Search for the cell housing the specified text and yield its [x, y] center coordinate. 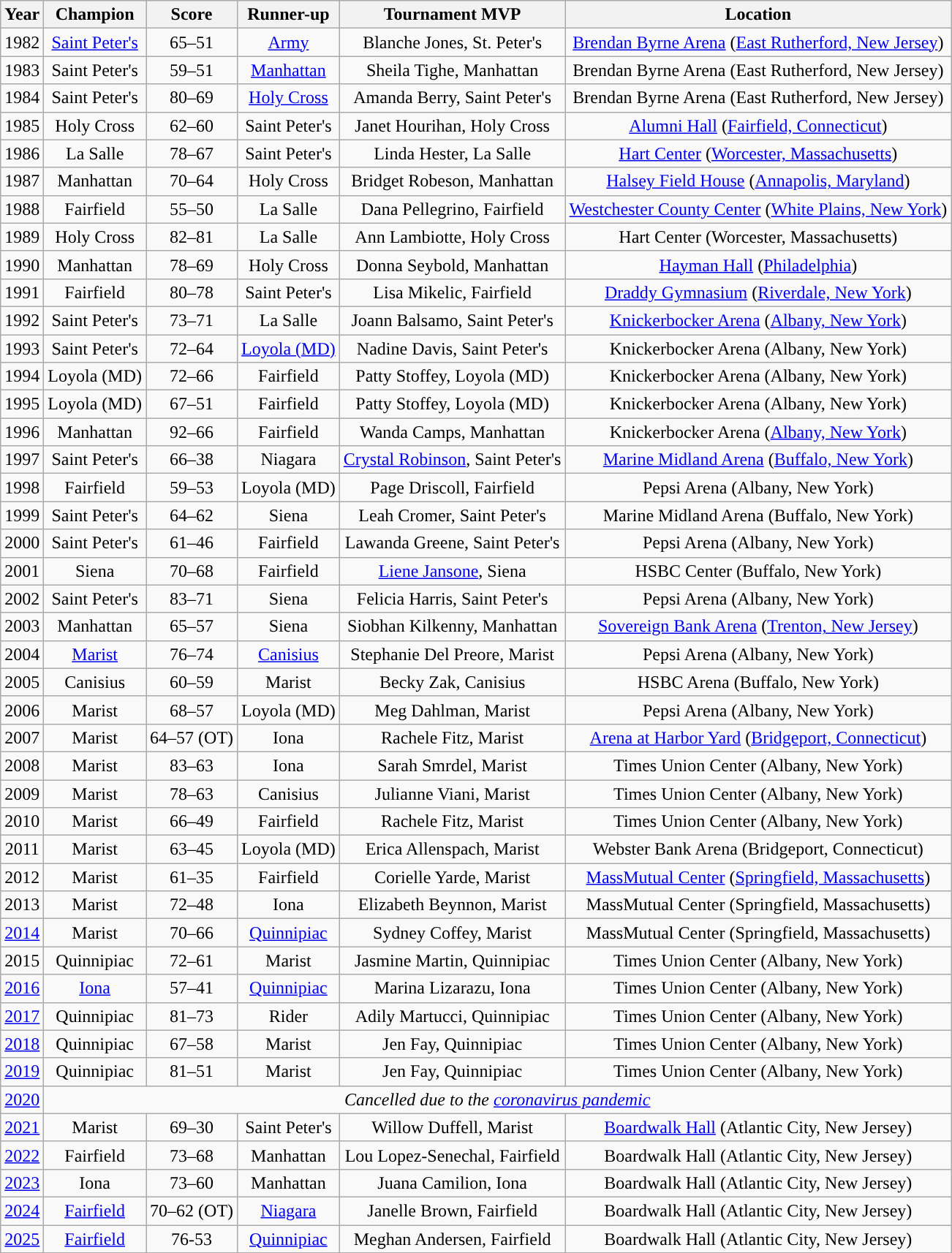
1997 [22, 460]
Sheila Tighe, Manhattan [452, 70]
Ann Lambiotte, Holy Cross [452, 237]
83–71 [192, 599]
73–60 [192, 1183]
Page Driscoll, Fairfield [452, 488]
81–51 [192, 1072]
2007 [22, 738]
1989 [22, 237]
72–48 [192, 905]
1982 [22, 42]
1992 [22, 320]
Meg Dahlman, Marist [452, 710]
Arena at Harbor Yard (Bridgeport, Connecticut) [758, 738]
Amanda Berry, Saint Peter's [452, 98]
Army [289, 42]
Tournament MVP [452, 15]
Halsey Field House (Annapolis, Maryland) [758, 181]
2002 [22, 599]
1988 [22, 209]
1999 [22, 515]
2022 [22, 1155]
78–69 [192, 265]
1990 [22, 265]
78–67 [192, 154]
Cancelled due to the coronavirus pandemic [497, 1099]
Lou Lopez-Senechal, Fairfield [452, 1155]
Janelle Brown, Fairfield [452, 1211]
69–30 [192, 1127]
Champion [95, 15]
Meghan Andersen, Fairfield [452, 1239]
Adily Martucci, Quinnipiac [452, 1016]
2005 [22, 682]
2018 [22, 1044]
Donna Seybold, Manhattan [452, 265]
73–71 [192, 320]
2021 [22, 1127]
Westchester County Center (White Plains, New York) [758, 209]
Blanche Jones, St. Peter's [452, 42]
Stephanie Del Preore, Marist [452, 654]
67–51 [192, 404]
Felicia Harris, Saint Peter's [452, 599]
2024 [22, 1211]
76–74 [192, 654]
Draddy Gymnasium (Riverdale, New York) [758, 292]
Dana Pellegrino, Fairfield [452, 209]
60–59 [192, 682]
Crystal Robinson, Saint Peter's [452, 460]
83–63 [192, 765]
Lisa Mikelic, Fairfield [452, 292]
Jasmine Martin, Quinnipiac [452, 961]
Hayman Hall (Philadelphia) [758, 265]
64–57 (OT) [192, 738]
Bridget Robeson, Manhattan [452, 181]
63–45 [192, 849]
55–50 [192, 209]
Sovereign Bank Arena (Trenton, New Jersey) [758, 626]
Julianne Viani, Marist [452, 793]
1985 [22, 126]
65–57 [192, 626]
1993 [22, 349]
68–57 [192, 710]
Linda Hester, La Salle [452, 154]
2020 [22, 1099]
2014 [22, 933]
80–69 [192, 98]
2011 [22, 849]
Nadine Davis, Saint Peter's [452, 349]
2019 [22, 1072]
2013 [22, 905]
2025 [22, 1239]
66–38 [192, 460]
1986 [22, 154]
72–61 [192, 961]
1984 [22, 98]
2008 [22, 765]
64–62 [192, 515]
2006 [22, 710]
61–35 [192, 877]
Erica Allenspach, Marist [452, 849]
2004 [22, 654]
92–66 [192, 432]
Joann Balsamo, Saint Peter's [452, 320]
Janet Hourihan, Holy Cross [452, 126]
Siobhan Kilkenny, Manhattan [452, 626]
1995 [22, 404]
1991 [22, 292]
Leah Cromer, Saint Peter's [452, 515]
61–46 [192, 543]
Rider [289, 1016]
Runner-up [289, 15]
59–51 [192, 70]
Webster Bank Arena (Bridgeport, Connecticut) [758, 849]
72–66 [192, 376]
2015 [22, 961]
1987 [22, 181]
59–53 [192, 488]
2003 [22, 626]
70–64 [192, 181]
HSBC Center (Buffalo, New York) [758, 571]
2009 [22, 793]
Sarah Smrdel, Marist [452, 765]
Corielle Yarde, Marist [452, 877]
Marina Lizarazu, Iona [452, 988]
80–78 [192, 292]
Score [192, 15]
Wanda Camps, Manhattan [452, 432]
2016 [22, 988]
67–58 [192, 1044]
2010 [22, 822]
62–60 [192, 126]
HSBC Arena (Buffalo, New York) [758, 682]
Sydney Coffey, Marist [452, 933]
Becky Zak, Canisius [452, 682]
81–73 [192, 1016]
Liene Jansone, Siena [452, 571]
65–51 [192, 42]
70–68 [192, 571]
2017 [22, 1016]
70–66 [192, 933]
Year [22, 15]
73–68 [192, 1155]
72–64 [192, 349]
1998 [22, 488]
1983 [22, 70]
Juana Camilion, Iona [452, 1183]
82–81 [192, 237]
70–62 (OT) [192, 1211]
1996 [22, 432]
1994 [22, 376]
Alumni Hall (Fairfield, Connecticut) [758, 126]
2000 [22, 543]
78–63 [192, 793]
66–49 [192, 822]
Lawanda Greene, Saint Peter's [452, 543]
Location [758, 15]
2023 [22, 1183]
57–41 [192, 988]
Elizabeth Beynnon, Marist [452, 905]
76-53 [192, 1239]
Willow Duffell, Marist [452, 1127]
2012 [22, 877]
2001 [22, 571]
